Detect which cell encompasses the target text, then output its (x, y) center coordinate. 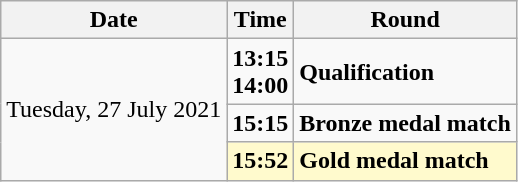
Time (260, 20)
13:1514:00 (260, 72)
Qualification (406, 72)
Bronze medal match (406, 123)
15:52 (260, 161)
15:15 (260, 123)
Round (406, 20)
Tuesday, 27 July 2021 (114, 110)
Gold medal match (406, 161)
Date (114, 20)
